Search for the cell housing the specified text and yield its (X, Y) center coordinate. 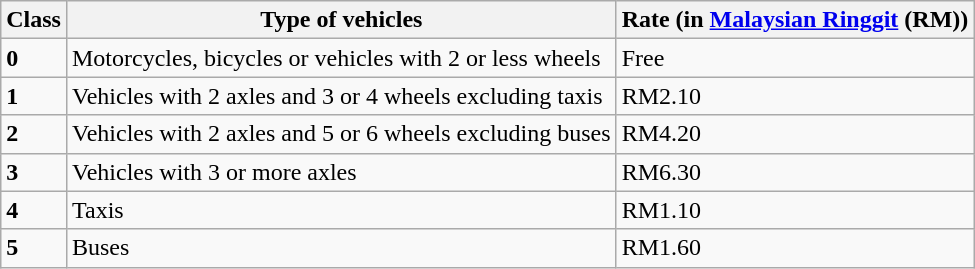
Vehicles with 3 or more axles (341, 172)
Free (795, 58)
Motorcycles, bicycles or vehicles with 2 or less wheels (341, 58)
RM2.10 (795, 96)
Taxis (341, 210)
Type of vehicles (341, 20)
Class (34, 20)
RM1.60 (795, 248)
RM6.30 (795, 172)
4 (34, 210)
Rate (in Malaysian Ringgit (RM)) (795, 20)
Buses (341, 248)
0 (34, 58)
RM1.10 (795, 210)
3 (34, 172)
Vehicles with 2 axles and 3 or 4 wheels excluding taxis (341, 96)
2 (34, 134)
1 (34, 96)
RM4.20 (795, 134)
Vehicles with 2 axles and 5 or 6 wheels excluding buses (341, 134)
5 (34, 248)
